Scan for the cell matching the given text and deliver its (X, Y) coordinate at center. 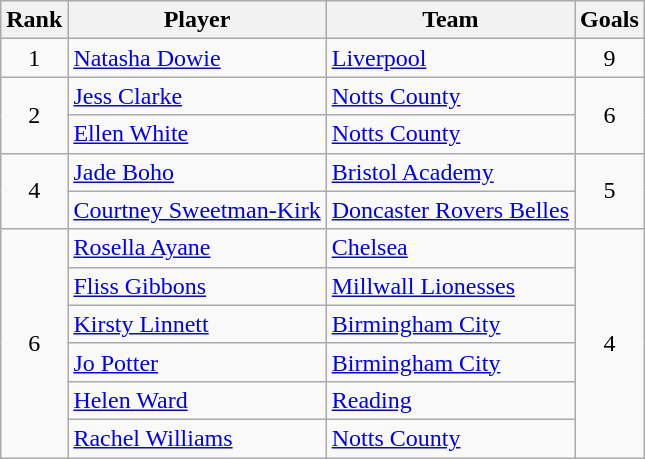
Rachel Williams (197, 438)
Jess Clarke (197, 96)
9 (610, 58)
Goals (610, 20)
Kirsty Linnett (197, 324)
2 (34, 115)
Chelsea (450, 248)
5 (610, 191)
Reading (450, 400)
Jade Boho (197, 172)
Liverpool (450, 58)
Jo Potter (197, 362)
Ellen White (197, 134)
Rosella Ayane (197, 248)
Bristol Academy (450, 172)
Fliss Gibbons (197, 286)
Rank (34, 20)
Millwall Lionesses (450, 286)
Helen Ward (197, 400)
Doncaster Rovers Belles (450, 210)
Team (450, 20)
1 (34, 58)
Courtney Sweetman-Kirk (197, 210)
Player (197, 20)
Natasha Dowie (197, 58)
